Provide the [x, y] coordinate of the cell's center where the given text is located.  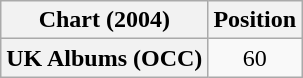
60 [255, 58]
UK Albums (OCC) [104, 58]
Chart (2004) [104, 20]
Position [255, 20]
